Search for the cell housing the specified text and yield its [x, y] center coordinate. 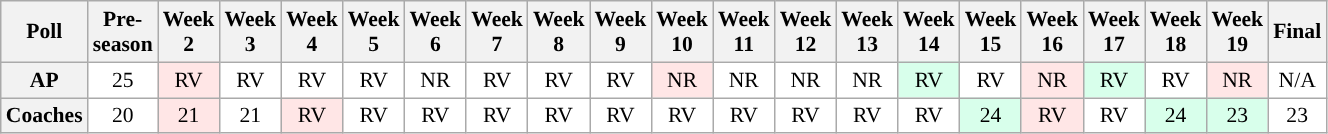
Coaches [44, 116]
Week8 [559, 32]
Week4 [312, 32]
Pre-season [123, 32]
Final [1297, 32]
Week9 [621, 32]
25 [123, 80]
Week15 [991, 32]
Week17 [1114, 32]
Week16 [1052, 32]
Week12 [806, 32]
Week19 [1237, 32]
Week18 [1176, 32]
Week11 [744, 32]
20 [123, 116]
Week2 [189, 32]
Week6 [435, 32]
Week7 [497, 32]
Week5 [374, 32]
Week14 [929, 32]
N/A [1297, 80]
Week10 [682, 32]
Poll [44, 32]
AP [44, 80]
Week13 [867, 32]
Week3 [250, 32]
